Return [X, Y] of the center of cell containing provided text 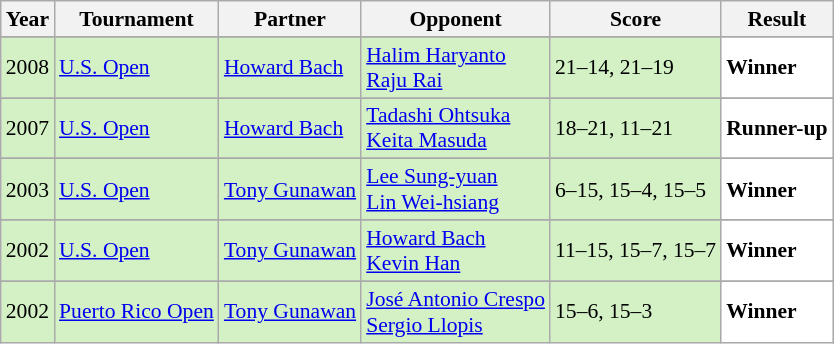
6–15, 15–4, 15–5 [636, 190]
Tournament [136, 19]
21–14, 21–19 [636, 68]
Score [636, 19]
2007 [28, 128]
Result [776, 19]
Howard Bach Kevin Han [456, 250]
Tadashi Ohtsuka Keita Masuda [456, 128]
Puerto Rico Open [136, 312]
Lee Sung-yuan Lin Wei-hsiang [456, 190]
2008 [28, 68]
Runner-up [776, 128]
José Antonio Crespo Sergio Llopis [456, 312]
Opponent [456, 19]
Year [28, 19]
11–15, 15–7, 15–7 [636, 250]
18–21, 11–21 [636, 128]
Halim Haryanto Raju Rai [456, 68]
2003 [28, 190]
15–6, 15–3 [636, 312]
Partner [290, 19]
